Scan for the cell matching the given text and deliver its (x, y) coordinate at center. 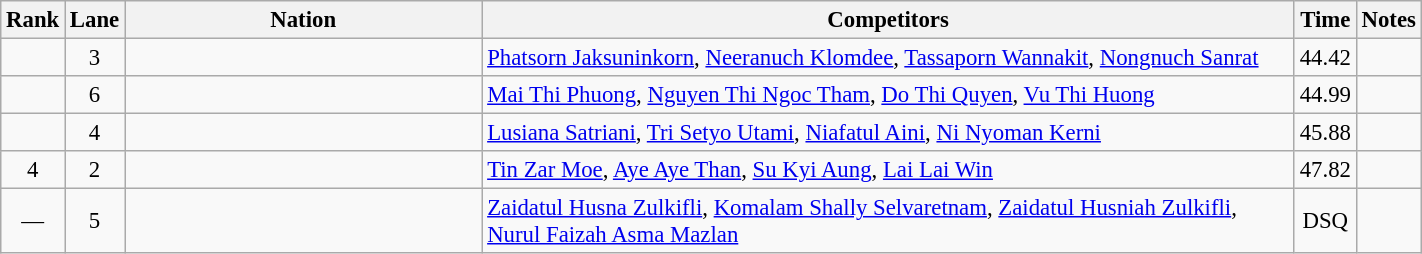
47.82 (1325, 170)
Zaidatul Husna Zulkifli, Komalam Shally Selvaretnam, Zaidatul Husniah Zulkifli, Nurul Faizah Asma Mazlan (888, 222)
44.99 (1325, 95)
Notes (1388, 20)
3 (95, 58)
Phatsorn Jaksuninkorn, Neeranuch Klomdee, Tassaporn Wannakit, Nongnuch Sanrat (888, 58)
DSQ (1325, 222)
44.42 (1325, 58)
Lusiana Satriani, Tri Setyo Utami, Niafatul Aini, Ni Nyoman Kerni (888, 133)
6 (95, 95)
45.88 (1325, 133)
Mai Thi Phuong, Nguyen Thi Ngoc Tham, Do Thi Quyen, Vu Thi Huong (888, 95)
2 (95, 170)
Time (1325, 20)
5 (95, 222)
Lane (95, 20)
Nation (304, 20)
— (33, 222)
Competitors (888, 20)
Rank (33, 20)
Tin Zar Moe, Aye Aye Than, Su Kyi Aung, Lai Lai Win (888, 170)
